Locate the cell with the specified text and output its [X, Y] center coordinate. 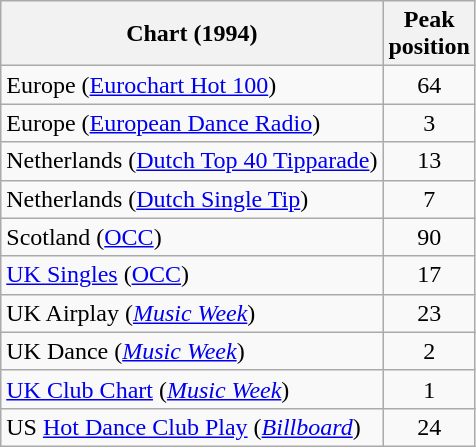
2 [429, 351]
Peakposition [429, 34]
UK Club Chart (Music Week) [192, 389]
64 [429, 85]
Netherlands (Dutch Single Tip) [192, 199]
UK Dance (Music Week) [192, 351]
1 [429, 389]
24 [429, 427]
13 [429, 161]
UK Singles (OCC) [192, 275]
90 [429, 237]
Europe (Eurochart Hot 100) [192, 85]
Netherlands (Dutch Top 40 Tipparade) [192, 161]
17 [429, 275]
23 [429, 313]
Europe (European Dance Radio) [192, 123]
UK Airplay (Music Week) [192, 313]
Scotland (OCC) [192, 237]
7 [429, 199]
3 [429, 123]
US Hot Dance Club Play (Billboard) [192, 427]
Chart (1994) [192, 34]
